Find where the given text appears and provide that cell's center as (X, Y) coordinate. 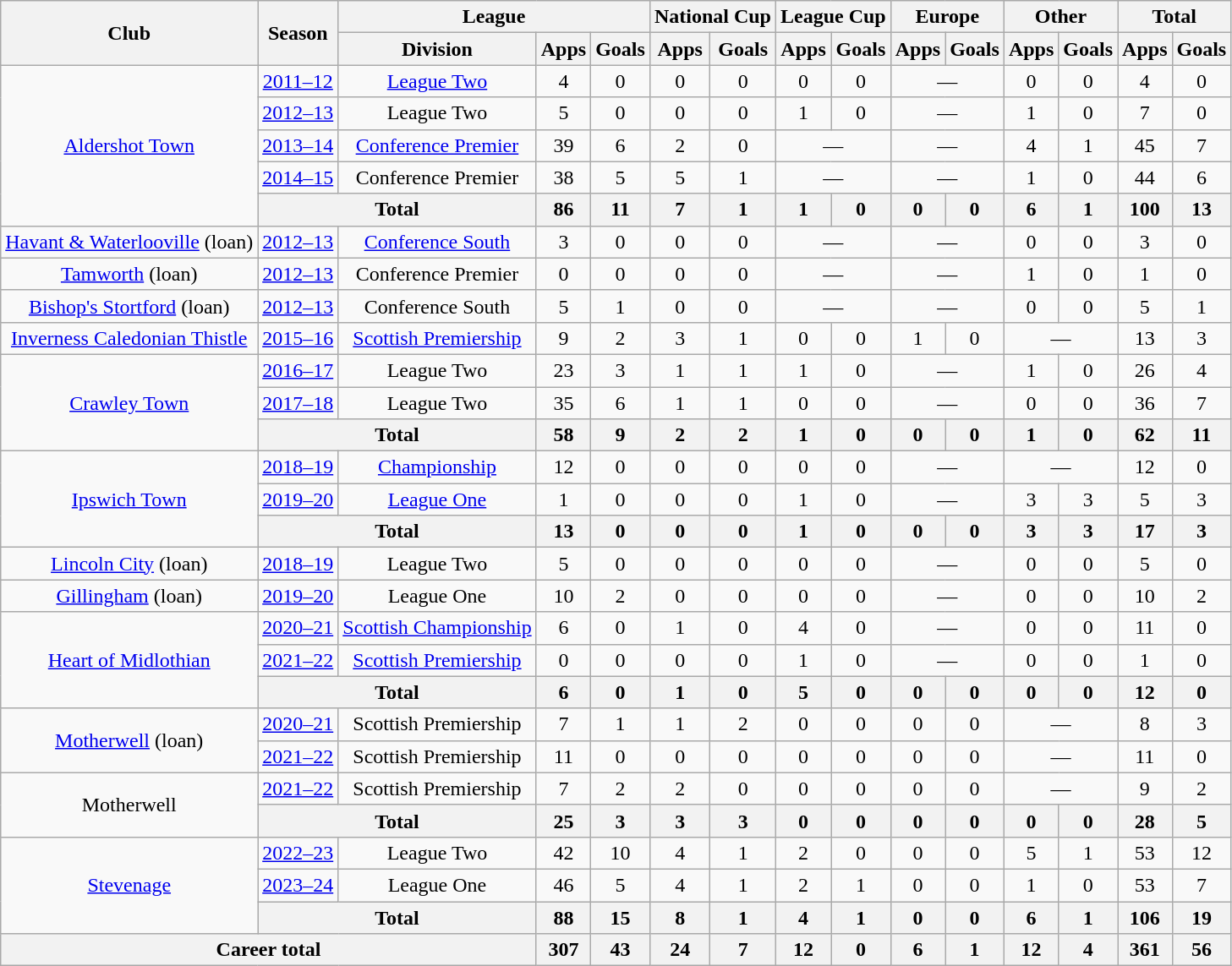
2016–17 (298, 370)
Scottish Championship (437, 628)
Club (129, 33)
Tamworth (loan) (129, 274)
44 (1145, 177)
46 (563, 885)
36 (1145, 403)
15 (621, 917)
39 (563, 145)
42 (563, 853)
88 (563, 917)
Season (298, 33)
24 (680, 950)
2022–23 (298, 853)
Heart of Midlothian (129, 660)
28 (1145, 821)
25 (563, 821)
Inverness Caledonian Thistle (129, 338)
106 (1145, 917)
45 (1145, 145)
2015–16 (298, 338)
19 (1202, 917)
League (494, 17)
Championship (437, 467)
43 (621, 950)
Crawley Town (129, 402)
Havant & Waterlooville (loan) (129, 242)
Lincoln City (loan) (129, 564)
Gillingham (loan) (129, 596)
2023–24 (298, 885)
62 (1145, 435)
Aldershot Town (129, 145)
Career total (269, 950)
Motherwell (129, 805)
35 (563, 403)
Motherwell (loan) (129, 740)
Stevenage (129, 885)
Ipswich Town (129, 499)
26 (1145, 370)
86 (563, 210)
23 (563, 370)
Division (437, 49)
100 (1145, 210)
2013–14 (298, 145)
56 (1202, 950)
17 (1145, 532)
58 (563, 435)
2011–12 (298, 81)
National Cup (712, 17)
Other (1060, 17)
Bishop's Stortford (loan) (129, 306)
2017–18 (298, 403)
Europe (947, 17)
307 (563, 950)
361 (1145, 950)
38 (563, 177)
2014–15 (298, 177)
League Cup (833, 17)
